Identify which cell holds the provided text, then report its [X, Y] central coordinate. 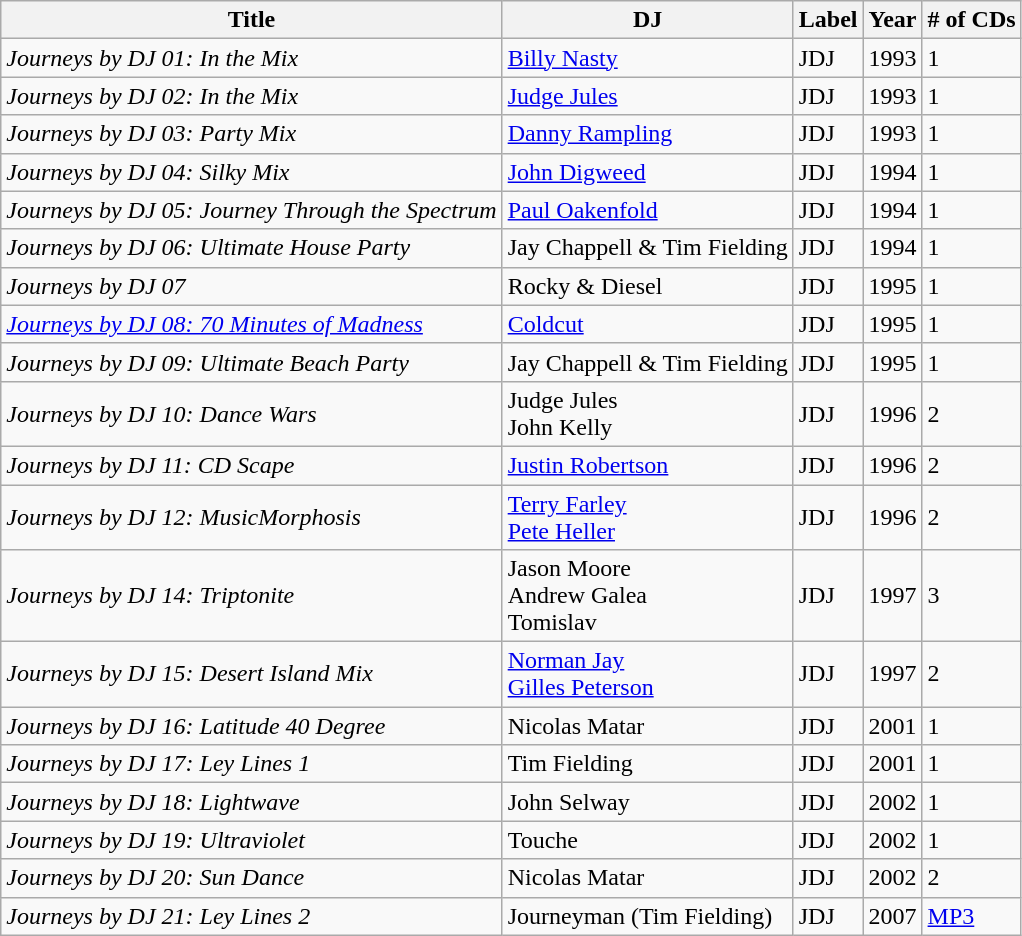
Judge Jules [648, 96]
Journeys by DJ 04: Silky Mix [252, 172]
Journeys by DJ 19: Ultraviolet [252, 840]
Journeys by DJ 12: MusicMorphosis [252, 516]
Journeys by DJ 11: CD Scape [252, 465]
Touche [648, 840]
Journeys by DJ 15: Desert Island Mix [252, 674]
Coldcut [648, 324]
Journeys by DJ 08: 70 Minutes of Madness [252, 324]
3 [972, 596]
MP3 [972, 916]
Journeys by DJ 14: Triptonite [252, 596]
2007 [892, 916]
Journeys by DJ 07 [252, 286]
Year [892, 20]
Journeys by DJ 18: Lightwave [252, 802]
Journeys by DJ 09: Ultimate Beach Party [252, 362]
Journeys by DJ 06: Ultimate House Party [252, 248]
Journeys by DJ 16: Latitude 40 Degree [252, 726]
John Digweed [648, 172]
Danny Rampling [648, 134]
John Selway [648, 802]
Journeys by DJ 20: Sun Dance [252, 878]
Label [828, 20]
Paul Oakenfold [648, 210]
Journeys by DJ 21: Ley Lines 2 [252, 916]
Journeys by DJ 01: In the Mix [252, 58]
Terry Farley Pete Heller [648, 516]
Tim Fielding [648, 764]
Justin Robertson [648, 465]
# of CDs [972, 20]
DJ [648, 20]
Journeyman (Tim Fielding) [648, 916]
Norman JayGilles Peterson [648, 674]
Journeys by DJ 17: Ley Lines 1 [252, 764]
Journeys by DJ 10: Dance Wars [252, 414]
Rocky & Diesel [648, 286]
Title [252, 20]
Billy Nasty [648, 58]
Journeys by DJ 05: Journey Through the Spectrum [252, 210]
Journeys by DJ 02: In the Mix [252, 96]
Jason MooreAndrew GaleaTomislav [648, 596]
Journeys by DJ 03: Party Mix [252, 134]
Judge JulesJohn Kelly [648, 414]
